Output the (X, Y) coordinate of the center of the cell containing the given text.  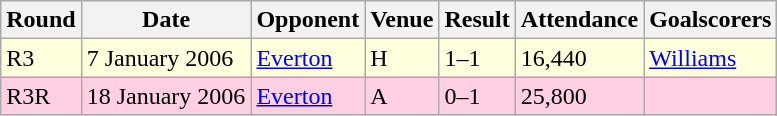
Goalscorers (710, 20)
Date (166, 20)
0–1 (477, 96)
16,440 (579, 58)
R3 (41, 58)
1–1 (477, 58)
Result (477, 20)
Round (41, 20)
18 January 2006 (166, 96)
Venue (402, 20)
Opponent (308, 20)
7 January 2006 (166, 58)
Williams (710, 58)
R3R (41, 96)
Attendance (579, 20)
25,800 (579, 96)
A (402, 96)
H (402, 58)
